Output the (X, Y) coordinate of the center of the cell containing the given text.  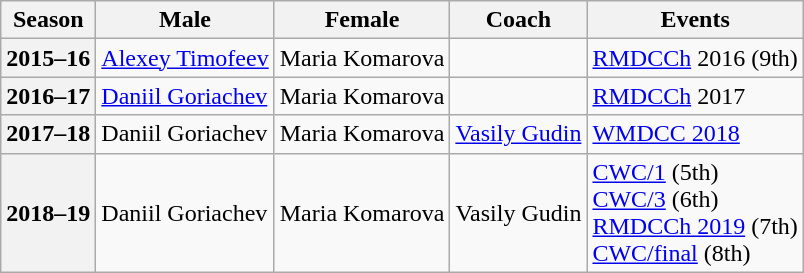
WMDCC 2018 (695, 134)
2016–17 (48, 96)
Events (695, 20)
RMDCCh 2017 (695, 96)
CWC/1 (5th)CWC/3 (6th)RMDCCh 2019 (7th)CWC/final (8th) (695, 212)
2017–18 (48, 134)
Coach (518, 20)
Female (362, 20)
Male (185, 20)
Alexey Timofeev (185, 58)
2018–19 (48, 212)
RMDCCh 2016 (9th) (695, 58)
Season (48, 20)
2015–16 (48, 58)
